Capture the cell that displays the provided text and extract its [X, Y] central coordinate. 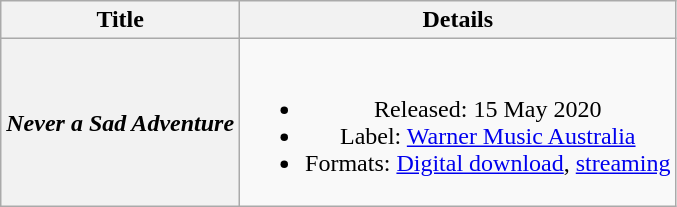
Title [120, 20]
Released: 15 May 2020Label: Warner Music AustraliaFormats: Digital download, streaming [458, 122]
Details [458, 20]
Never a Sad Adventure [120, 122]
